Return (x, y) of the center of cell containing provided text 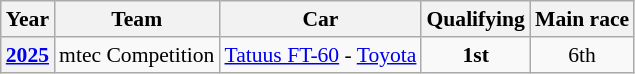
mtec Competition (136, 55)
Tatuus FT-60 - Toyota (320, 55)
6th (582, 55)
1st (475, 55)
Qualifying (475, 19)
Car (320, 19)
2025 (28, 55)
Team (136, 19)
Year (28, 19)
Main race (582, 19)
